Pinpoint the cell where the given text exists, returning its [x, y] midpoint coordinate. 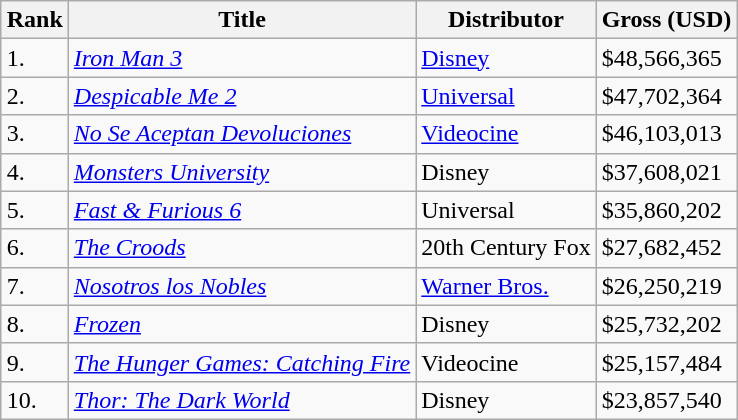
7. [34, 286]
$35,860,202 [666, 210]
$27,682,452 [666, 248]
Thor: The Dark World [242, 400]
1. [34, 58]
$26,250,219 [666, 286]
$37,608,021 [666, 172]
Frozen [242, 324]
Title [242, 20]
10. [34, 400]
2. [34, 96]
20th Century Fox [506, 248]
Rank [34, 20]
$25,732,202 [666, 324]
Nosotros los Nobles [242, 286]
Gross (USD) [666, 20]
$47,702,364 [666, 96]
The Croods [242, 248]
Warner Bros. [506, 286]
$25,157,484 [666, 362]
$48,566,365 [666, 58]
Fast & Furious 6 [242, 210]
Despicable Me 2 [242, 96]
Monsters University [242, 172]
The Hunger Games: Catching Fire [242, 362]
Distributor [506, 20]
8. [34, 324]
6. [34, 248]
No Se Aceptan Devoluciones [242, 134]
4. [34, 172]
3. [34, 134]
$46,103,013 [666, 134]
5. [34, 210]
$23,857,540 [666, 400]
9. [34, 362]
Iron Man 3 [242, 58]
